Extract the (X, Y) coordinate from the center of the cell holding the provided text.  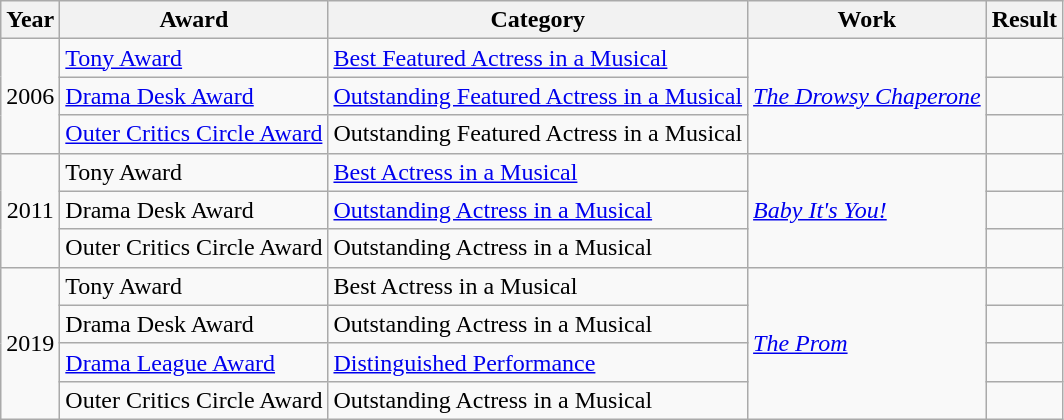
2011 (30, 210)
2019 (30, 343)
Category (538, 20)
Best Featured Actress in a Musical (538, 58)
Baby It's You! (868, 210)
Work (868, 20)
The Prom (868, 343)
Award (194, 20)
Distinguished Performance (538, 362)
Result (1024, 20)
2006 (30, 96)
Year (30, 20)
The Drowsy Chaperone (868, 96)
Drama League Award (194, 362)
